Locate the cell with the specified text and output its (x, y) center coordinate. 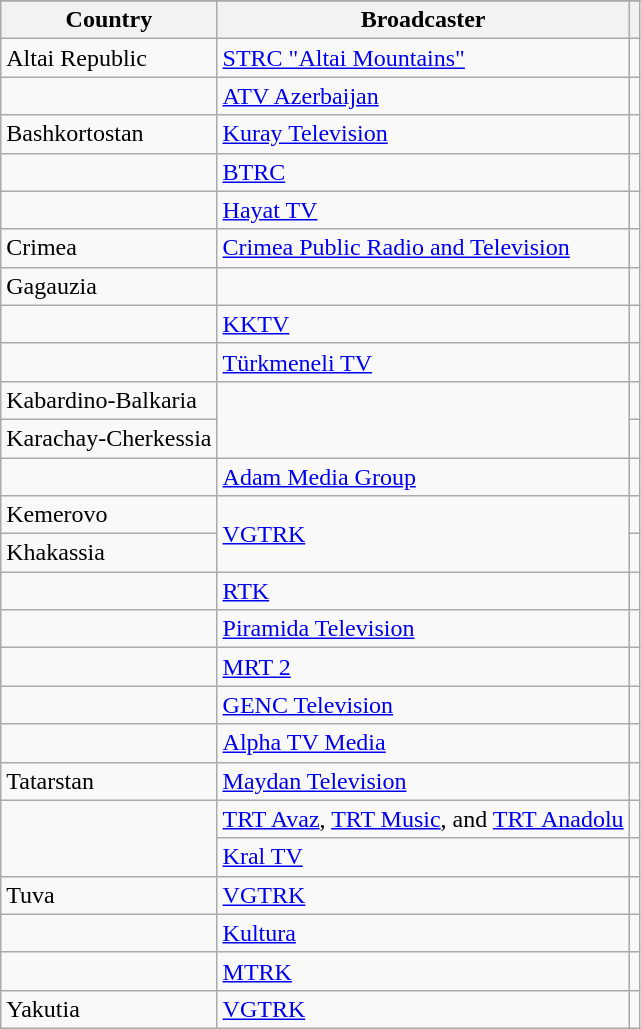
Tuva (109, 895)
RTK (423, 591)
TRT Avaz, TRT Music, and TRT Anadolu (423, 819)
Adam Media Group (423, 477)
STRC "Altai Mountains" (423, 58)
Kultura (423, 933)
Kabardino-Balkaria (109, 400)
Türkmeneli TV (423, 362)
Khakassia (109, 553)
Alpha TV Media (423, 743)
MRT 2 (423, 667)
Broadcaster (423, 20)
Kuray Television (423, 134)
Hayat TV (423, 210)
GENC Television (423, 705)
BTRC (423, 172)
Gagauzia (109, 286)
Bashkortostan (109, 134)
Country (109, 20)
KKTV (423, 324)
Crimea (109, 248)
Kemerovo (109, 515)
Altai Republic (109, 58)
Karachay-Cherkessia (109, 438)
Tatarstan (109, 781)
Maydan Television (423, 781)
ATV Azerbaijan (423, 96)
MTRK (423, 971)
Kral TV (423, 857)
Yakutia (109, 1009)
Crimea Public Radio and Television (423, 248)
Piramida Television (423, 629)
